For the text-containing cell, return its midpoint in (x, y) coordinate format. 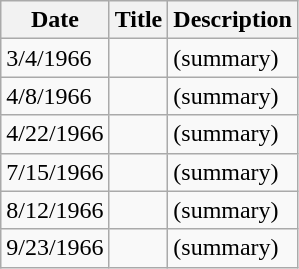
Title (138, 20)
7/15/1966 (55, 172)
3/4/1966 (55, 58)
8/12/1966 (55, 210)
Description (233, 20)
Date (55, 20)
4/22/1966 (55, 134)
9/23/1966 (55, 248)
4/8/1966 (55, 96)
